Return the [X, Y] coordinate for the center point of the cell that contains the specified text.  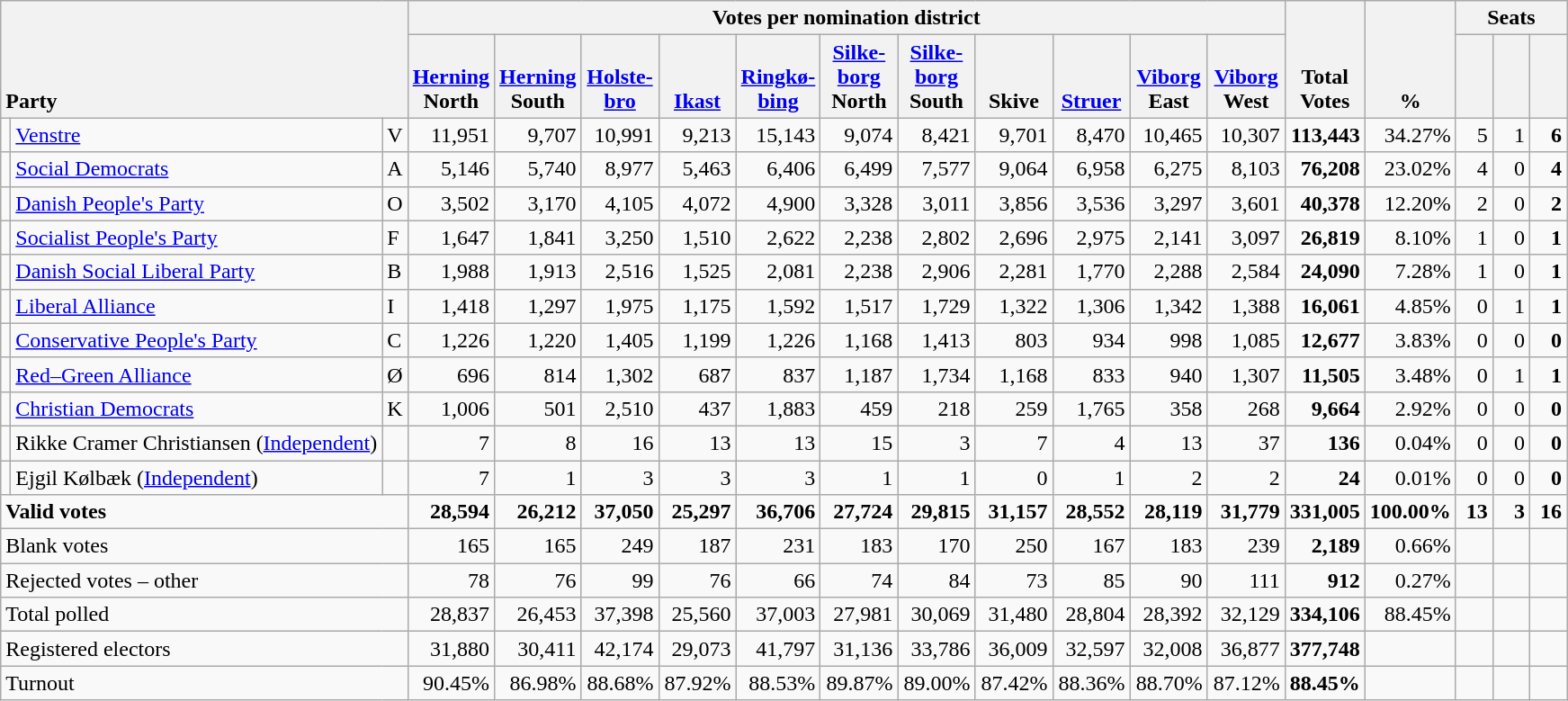
Total Votes [1324, 59]
34.27% [1411, 135]
3,170 [538, 203]
2,516 [620, 272]
170 [936, 546]
1,841 [538, 238]
84 [936, 580]
B [395, 272]
Total polled [204, 615]
9,701 [1014, 135]
Herning South [538, 76]
40,378 [1324, 203]
2,975 [1091, 238]
30,069 [936, 615]
437 [697, 409]
0.66% [1411, 546]
358 [1169, 409]
Ejgil Kølbæk (Independent) [196, 478]
A [395, 169]
31,880 [451, 649]
0.27% [1411, 580]
998 [1169, 340]
3,536 [1091, 203]
30,411 [538, 649]
3,601 [1246, 203]
Seats [1511, 18]
Conservative People's Party [196, 340]
32,597 [1091, 649]
1,765 [1091, 409]
O [395, 203]
6,406 [778, 169]
9,074 [859, 135]
Viborg West [1246, 76]
37,398 [620, 615]
1,510 [697, 238]
90.45% [451, 683]
88.53% [778, 683]
Liberal Alliance [196, 306]
Holste- bro [620, 76]
1,729 [936, 306]
% [1411, 59]
F [395, 238]
15,143 [778, 135]
Herning North [451, 76]
Rejected votes – other [204, 580]
940 [1169, 374]
11,505 [1324, 374]
3,250 [620, 238]
26,212 [538, 512]
29,073 [697, 649]
85 [1091, 580]
9,064 [1014, 169]
Ikast [697, 76]
88.68% [620, 683]
Rikke Cramer Christiansen (Independent) [196, 443]
4.85% [1411, 306]
Danish Social Liberal Party [196, 272]
231 [778, 546]
3,097 [1246, 238]
1,770 [1091, 272]
8.10% [1411, 238]
16,061 [1324, 306]
3.83% [1411, 340]
5 [1474, 135]
259 [1014, 409]
6,958 [1091, 169]
10,465 [1169, 135]
1,647 [451, 238]
8,421 [936, 135]
8,103 [1246, 169]
1,413 [936, 340]
Silke- borg North [859, 76]
87.42% [1014, 683]
88.36% [1091, 683]
2,510 [620, 409]
78 [451, 580]
11,951 [451, 135]
89.87% [859, 683]
1,187 [859, 374]
Social Democrats [196, 169]
6,275 [1169, 169]
1,342 [1169, 306]
249 [620, 546]
15 [859, 443]
Silke- borg South [936, 76]
250 [1014, 546]
218 [936, 409]
239 [1246, 546]
377,748 [1324, 649]
268 [1246, 409]
K [395, 409]
1,302 [620, 374]
687 [697, 374]
7.28% [1411, 272]
2,141 [1169, 238]
Valid votes [204, 512]
934 [1091, 340]
4,105 [620, 203]
6 [1547, 135]
Skive [1014, 76]
3,011 [936, 203]
1,175 [697, 306]
10,307 [1246, 135]
28,552 [1091, 512]
Danish People's Party [196, 203]
1,883 [778, 409]
99 [620, 580]
Venstre [196, 135]
1,592 [778, 306]
1,297 [538, 306]
8 [538, 443]
Turnout [204, 683]
1,418 [451, 306]
2,189 [1324, 546]
10,991 [620, 135]
28,594 [451, 512]
833 [1091, 374]
89.00% [936, 683]
36,009 [1014, 649]
31,136 [859, 649]
87.92% [697, 683]
814 [538, 374]
3,297 [1169, 203]
167 [1091, 546]
0.01% [1411, 478]
4,900 [778, 203]
501 [538, 409]
24 [1324, 478]
459 [859, 409]
28,804 [1091, 615]
5,463 [697, 169]
5,146 [451, 169]
837 [778, 374]
Struer [1091, 76]
2,696 [1014, 238]
25,560 [697, 615]
Ø [395, 374]
88.70% [1169, 683]
1,085 [1246, 340]
1,988 [451, 272]
2,622 [778, 238]
32,008 [1169, 649]
9,213 [697, 135]
74 [859, 580]
36,877 [1246, 649]
C [395, 340]
23.02% [1411, 169]
8,977 [620, 169]
Registered electors [204, 649]
1,388 [1246, 306]
331,005 [1324, 512]
37,003 [778, 615]
31,779 [1246, 512]
73 [1014, 580]
28,392 [1169, 615]
31,157 [1014, 512]
8,470 [1091, 135]
31,480 [1014, 615]
42,174 [620, 649]
Red–Green Alliance [196, 374]
3.48% [1411, 374]
32,129 [1246, 615]
9,707 [538, 135]
912 [1324, 580]
29,815 [936, 512]
3,502 [451, 203]
I [395, 306]
28,837 [451, 615]
113,443 [1324, 135]
1,006 [451, 409]
Viborg East [1169, 76]
28,119 [1169, 512]
90 [1169, 580]
2,288 [1169, 272]
0.04% [1411, 443]
Party [204, 59]
2.92% [1411, 409]
86.98% [538, 683]
Ringkø- bing [778, 76]
37,050 [620, 512]
12.20% [1411, 203]
Socialist People's Party [196, 238]
2,281 [1014, 272]
33,786 [936, 649]
Votes per nomination district [846, 18]
66 [778, 580]
1,975 [620, 306]
1,405 [620, 340]
24,090 [1324, 272]
696 [451, 374]
1,307 [1246, 374]
6,499 [859, 169]
36,706 [778, 512]
5,740 [538, 169]
2,081 [778, 272]
V [395, 135]
12,677 [1324, 340]
27,981 [859, 615]
803 [1014, 340]
2,906 [936, 272]
9,664 [1324, 409]
334,106 [1324, 615]
27,724 [859, 512]
26,819 [1324, 238]
2,584 [1246, 272]
1,734 [936, 374]
187 [697, 546]
1,322 [1014, 306]
76,208 [1324, 169]
1,913 [538, 272]
4,072 [697, 203]
136 [1324, 443]
100.00% [1411, 512]
1,517 [859, 306]
Blank votes [204, 546]
1,306 [1091, 306]
1,220 [538, 340]
7,577 [936, 169]
1,199 [697, 340]
26,453 [538, 615]
1,525 [697, 272]
25,297 [697, 512]
Christian Democrats [196, 409]
87.12% [1246, 683]
2,802 [936, 238]
3,328 [859, 203]
37 [1246, 443]
3,856 [1014, 203]
111 [1246, 580]
41,797 [778, 649]
